Search for the cell housing the specified text and yield its [x, y] center coordinate. 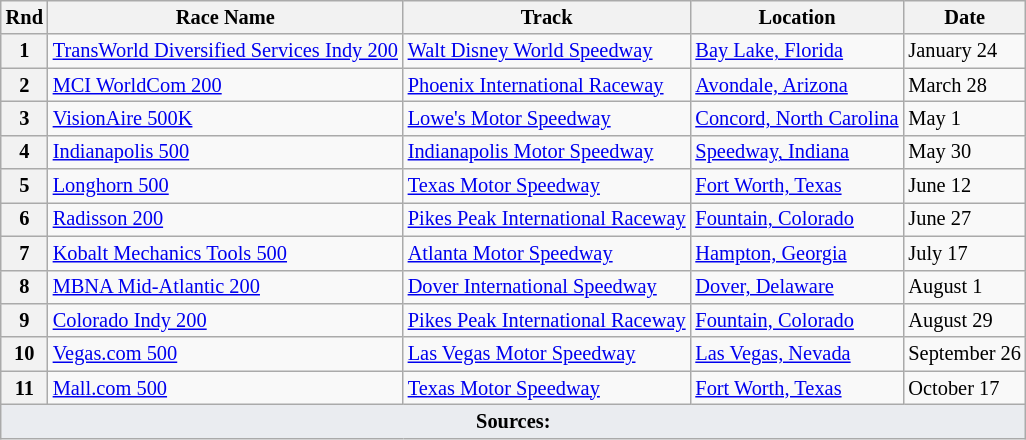
October 17 [964, 388]
4 [24, 152]
Race Name [226, 17]
6 [24, 219]
Radisson 200 [226, 219]
June 27 [964, 219]
Date [964, 17]
Colorado Indy 200 [226, 320]
MCI WorldCom 200 [226, 85]
Mall.com 500 [226, 388]
Las Vegas Motor Speedway [547, 354]
Location [796, 17]
Indianapolis Motor Speedway [547, 152]
Las Vegas, Nevada [796, 354]
Speedway, Indiana [796, 152]
Atlanta Motor Speedway [547, 253]
8 [24, 287]
Hampton, Georgia [796, 253]
Indianapolis 500 [226, 152]
Dover International Speedway [547, 287]
VisionAire 500K [226, 118]
Rnd [24, 17]
Phoenix International Raceway [547, 85]
March 28 [964, 85]
9 [24, 320]
Lowe's Motor Speedway [547, 118]
Dover, Delaware [796, 287]
July 17 [964, 253]
August 29 [964, 320]
May 30 [964, 152]
3 [24, 118]
2 [24, 85]
MBNA Mid-Atlantic 200 [226, 287]
11 [24, 388]
7 [24, 253]
September 26 [964, 354]
Sources: [514, 421]
5 [24, 186]
May 1 [964, 118]
10 [24, 354]
August 1 [964, 287]
Concord, North Carolina [796, 118]
June 12 [964, 186]
TransWorld Diversified Services Indy 200 [226, 51]
Vegas.com 500 [226, 354]
1 [24, 51]
Kobalt Mechanics Tools 500 [226, 253]
Longhorn 500 [226, 186]
Walt Disney World Speedway [547, 51]
January 24 [964, 51]
Bay Lake, Florida [796, 51]
Avondale, Arizona [796, 85]
Track [547, 17]
